Pinpoint the cell where the given text exists, returning its [X, Y] midpoint coordinate. 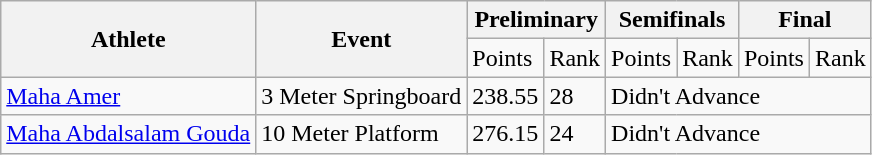
3 Meter Springboard [362, 96]
24 [575, 134]
Athlete [128, 39]
276.15 [506, 134]
28 [575, 96]
238.55 [506, 96]
Event [362, 39]
Semifinals [672, 20]
Maha Abdalsalam Gouda [128, 134]
10 Meter Platform [362, 134]
Maha Amer [128, 96]
Final [804, 20]
Preliminary [536, 20]
